From the cell containing the given text, extract its center point as [X, Y] coordinate. 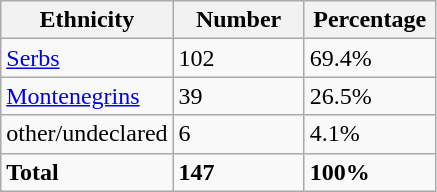
other/undeclared [87, 134]
Montenegrins [87, 96]
100% [370, 172]
Percentage [370, 20]
147 [238, 172]
Number [238, 20]
6 [238, 134]
Ethnicity [87, 20]
69.4% [370, 58]
Serbs [87, 58]
Total [87, 172]
26.5% [370, 96]
4.1% [370, 134]
102 [238, 58]
39 [238, 96]
